Search for the cell housing the specified text and yield its (x, y) center coordinate. 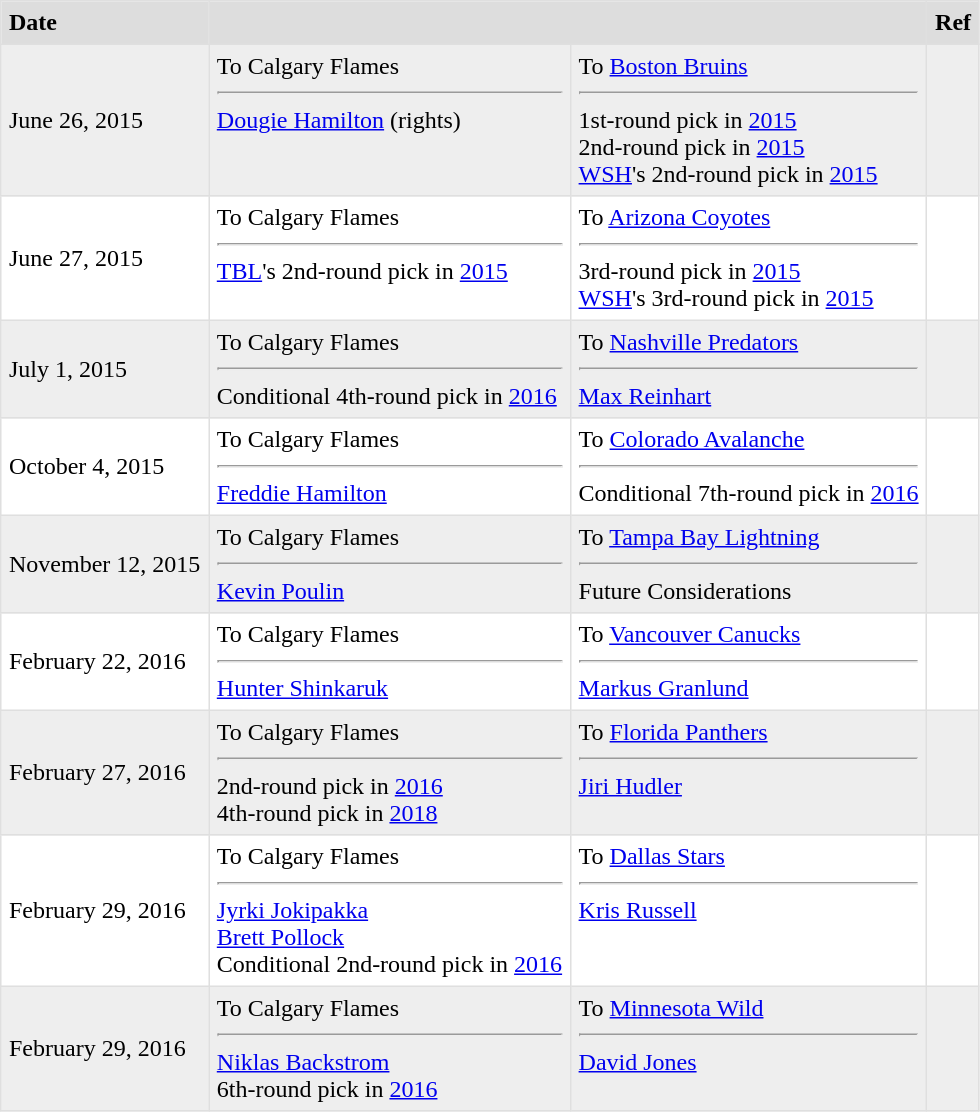
To Tampa Bay LightningFuture Considerations (748, 564)
To Calgary FlamesKevin Poulin (390, 564)
July 1, 2015 (105, 369)
November 12, 2015 (105, 564)
To Dallas StarsKris Russell (748, 911)
To Calgary FlamesJyrki JokipakkaBrett PollockConditional 2nd-round pick in 2016 (390, 911)
To Nashville PredatorsMax Reinhart (748, 369)
Ref (953, 23)
To Arizona Coyotes3rd-round pick in 2015WSH's 3rd-round pick in 2015 (748, 258)
To Calgary FlamesNiklas Backstrom6th-round pick in 2016 (390, 1048)
To Boston Bruins1st-round pick in 20152nd-round pick in 2015WSH's 2nd-round pick in 2015 (748, 120)
June 27, 2015 (105, 258)
To Calgary Flames2nd-round pick in 20164th-round pick in 2018 (390, 772)
To Vancouver CanucksMarkus Granlund (748, 662)
To Calgary FlamesHunter Shinkaruk (390, 662)
To Minnesota WildDavid Jones (748, 1048)
To Calgary FlamesTBL's 2nd-round pick in 2015 (390, 258)
To Calgary FlamesConditional 4th-round pick in 2016 (390, 369)
February 27, 2016 (105, 772)
To Florida PanthersJiri Hudler (748, 772)
October 4, 2015 (105, 467)
To Calgary FlamesDougie Hamilton (rights) (390, 120)
Date (105, 23)
June 26, 2015 (105, 120)
February 22, 2016 (105, 662)
To Colorado AvalancheConditional 7th-round pick in 2016 (748, 467)
To Calgary FlamesFreddie Hamilton (390, 467)
